Identify which cell holds the provided text, then report its (x, y) central coordinate. 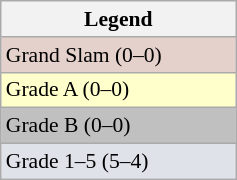
Legend (118, 19)
Grade 1–5 (5–4) (118, 162)
Grade A (0–0) (118, 90)
Grand Slam (0–0) (118, 55)
Grade B (0–0) (118, 126)
